Locate the cell with the specified text and output its [X, Y] center coordinate. 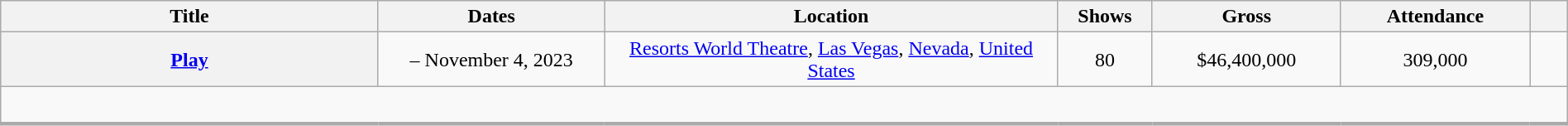
$46,400,000 [1246, 60]
80 [1105, 60]
Play [190, 60]
Dates [491, 17]
Location [831, 17]
Attendance [1435, 17]
Shows [1105, 17]
309,000 [1435, 60]
Title [190, 17]
Gross [1246, 17]
– November 4, 2023 [491, 60]
Resorts World Theatre, Las Vegas, Nevada, United States [831, 60]
